Determine the (x, y) coordinate at the center of the cell enclosing the given text.  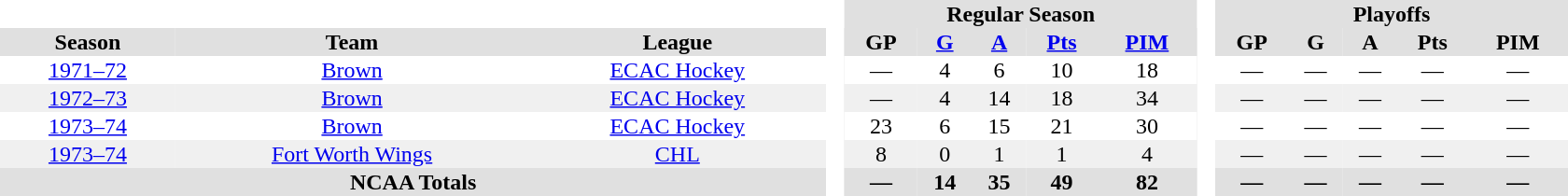
10 (1062, 70)
23 (881, 126)
82 (1146, 182)
0 (945, 154)
8 (881, 154)
CHL (678, 154)
30 (1146, 126)
1972–73 (88, 98)
Regular Season (1021, 14)
Season (88, 42)
1971–72 (88, 70)
Team (352, 42)
49 (1062, 182)
NCAA Totals (413, 182)
Playoffs (1392, 14)
35 (999, 182)
Fort Worth Wings (352, 154)
15 (999, 126)
League (678, 42)
34 (1146, 98)
21 (1062, 126)
